Return the [X, Y] coordinate for the center point of the cell that contains the specified text.  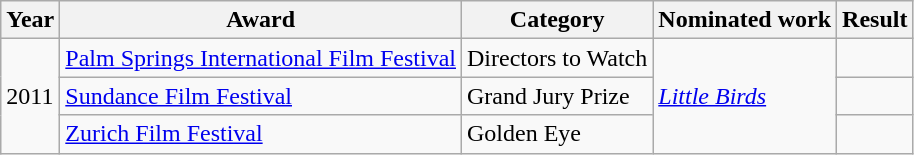
2011 [30, 96]
Sundance Film Festival [261, 96]
Year [30, 20]
Golden Eye [558, 134]
Grand Jury Prize [558, 96]
Little Birds [745, 96]
Nominated work [745, 20]
Palm Springs International Film Festival [261, 58]
Zurich Film Festival [261, 134]
Award [261, 20]
Result [875, 20]
Category [558, 20]
Directors to Watch [558, 58]
